Return (X, Y) of the center of cell containing provided text 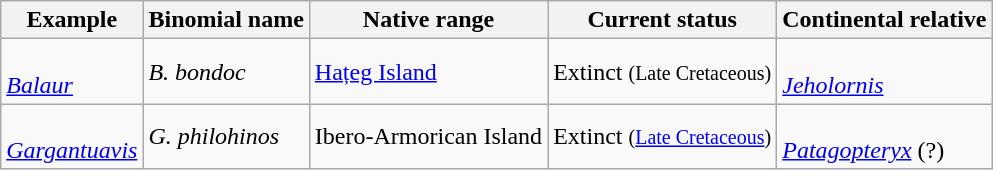
Example (72, 20)
Binomial name (226, 20)
Continental relative (884, 20)
G. philohinos (226, 136)
Ibero-Armorican Island (428, 136)
B. bondoc (226, 72)
Gargantuavis (72, 136)
Jeholornis (884, 72)
Patagopteryx (?) (884, 136)
Current status (662, 20)
Balaur (72, 72)
Hațeg Island (428, 72)
Native range (428, 20)
